Determine the (X, Y) coordinate at the center of the cell enclosing the given text.  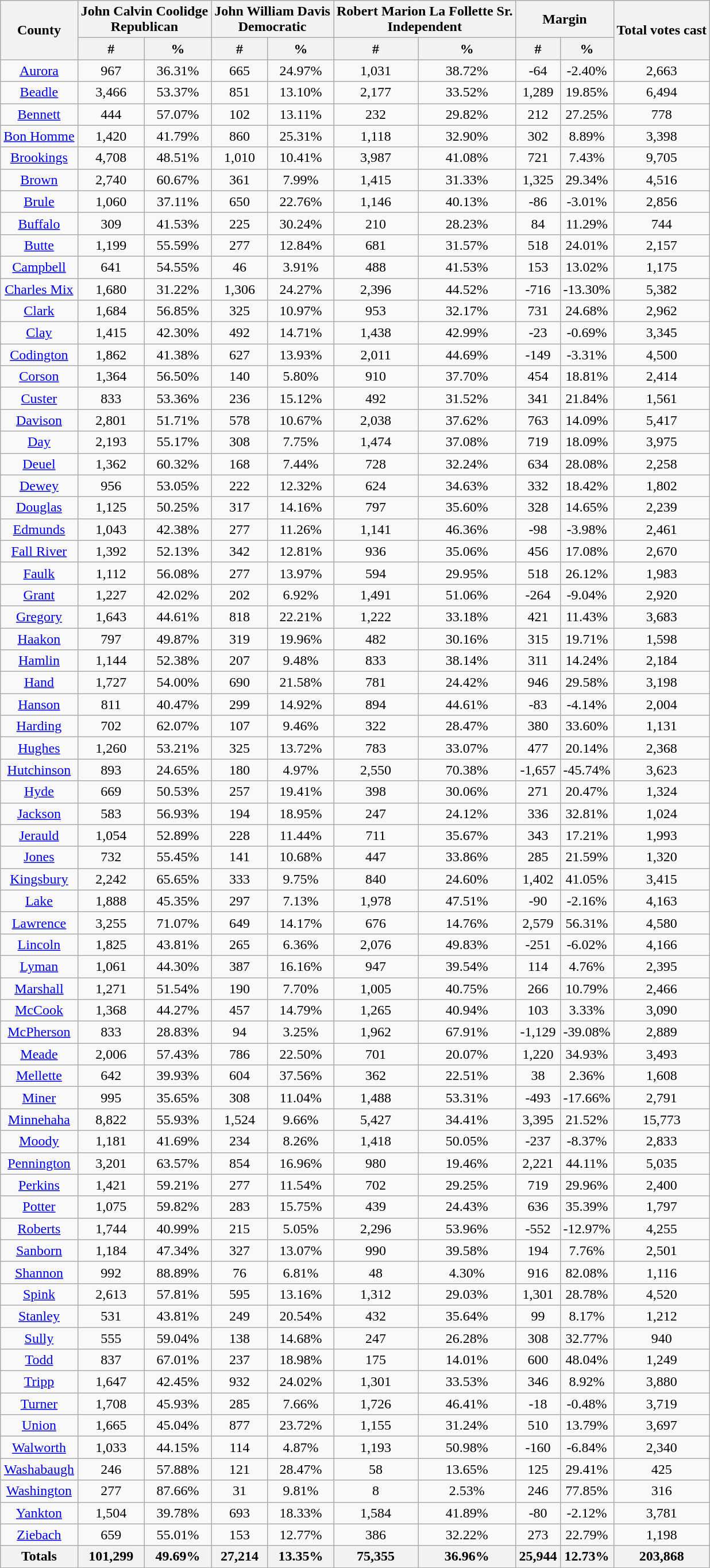
17.21% (587, 835)
650 (240, 202)
29.58% (587, 683)
18.98% (300, 1360)
19.71% (587, 639)
55.59% (177, 245)
47.34% (177, 1250)
7.44% (300, 464)
4.97% (300, 770)
669 (111, 792)
33.53% (467, 1382)
Bennett (39, 114)
2,889 (662, 1032)
Washington (39, 1491)
236 (240, 398)
-17.66% (587, 1098)
232 (376, 114)
980 (376, 1163)
9,705 (662, 158)
15,773 (662, 1120)
1,983 (662, 573)
57.43% (177, 1054)
1,680 (111, 289)
1,684 (111, 311)
Brookings (39, 158)
317 (240, 508)
40.99% (177, 1229)
29.34% (587, 180)
37.70% (467, 377)
693 (240, 1513)
58 (376, 1469)
24.60% (467, 879)
Hanson (39, 704)
13.79% (587, 1426)
2,856 (662, 202)
1,260 (111, 748)
28.83% (177, 1032)
-251 (538, 944)
676 (376, 923)
477 (538, 748)
19.41% (300, 792)
70.38% (467, 770)
33.60% (587, 726)
1,175 (662, 267)
1,325 (538, 180)
Ziebach (39, 1535)
1,727 (111, 683)
53.05% (177, 486)
35.67% (467, 835)
24.01% (587, 245)
Edmunds (39, 529)
228 (240, 835)
2,791 (662, 1098)
56.85% (177, 311)
45.35% (177, 901)
1,392 (111, 551)
12.73% (587, 1557)
316 (662, 1491)
125 (538, 1469)
328 (538, 508)
1,825 (111, 944)
65.65% (177, 879)
56.31% (587, 923)
19.96% (300, 639)
Robert Marion La Follette Sr.Independent (424, 20)
37.08% (467, 442)
1,402 (538, 879)
13.72% (300, 748)
Brule (39, 202)
2,004 (662, 704)
42.45% (177, 1382)
56.93% (177, 814)
32.81% (587, 814)
175 (376, 1360)
39.93% (177, 1076)
40.13% (467, 202)
3,781 (662, 1513)
1,491 (376, 595)
51.06% (467, 595)
Moody (39, 1141)
222 (240, 486)
1,504 (111, 1513)
6.81% (300, 1272)
24.27% (300, 289)
Buffalo (39, 223)
-552 (538, 1229)
52.38% (177, 661)
995 (111, 1098)
454 (538, 377)
44.15% (177, 1447)
Turner (39, 1404)
11.43% (587, 617)
62.07% (177, 726)
Charles Mix (39, 289)
627 (240, 355)
42.38% (177, 529)
2,920 (662, 595)
138 (240, 1338)
57.88% (177, 1469)
49.69% (177, 1557)
56.08% (177, 573)
315 (538, 639)
341 (538, 398)
711 (376, 835)
456 (538, 551)
2,184 (662, 661)
32.22% (467, 1535)
Douglas (39, 508)
595 (240, 1294)
13.10% (300, 92)
-12.97% (587, 1229)
10.41% (300, 158)
7.70% (300, 988)
54.00% (177, 683)
18.81% (587, 377)
1,561 (662, 398)
1,312 (376, 1294)
1,220 (538, 1054)
346 (538, 1382)
46 (240, 267)
297 (240, 901)
1,324 (662, 792)
24.68% (587, 311)
1,010 (240, 158)
44.52% (467, 289)
Harding (39, 726)
634 (538, 464)
9.48% (300, 661)
1,962 (376, 1032)
7.66% (300, 1404)
-8.37% (587, 1141)
71.07% (177, 923)
Grant (39, 595)
8,822 (111, 1120)
3.91% (300, 267)
Hughes (39, 748)
141 (240, 857)
2,006 (111, 1054)
21.52% (587, 1120)
299 (240, 704)
2,740 (111, 180)
16.96% (300, 1163)
-0.48% (587, 1404)
2,414 (662, 377)
42.02% (177, 595)
17.08% (587, 551)
257 (240, 792)
13.11% (300, 114)
75,355 (376, 1557)
910 (376, 377)
2,239 (662, 508)
343 (538, 835)
9.81% (300, 1491)
35.65% (177, 1098)
3,090 (662, 1011)
38.72% (467, 71)
744 (662, 223)
1,141 (376, 529)
6.36% (300, 944)
Bon Homme (39, 136)
14.17% (300, 923)
Margin (565, 20)
1,033 (111, 1447)
Union (39, 1426)
3,975 (662, 442)
1,608 (662, 1076)
2,400 (662, 1185)
24.02% (300, 1382)
-237 (538, 1141)
-1,129 (538, 1032)
50.25% (177, 508)
7.75% (300, 442)
4,520 (662, 1294)
-98 (538, 529)
333 (240, 879)
84 (538, 223)
55.17% (177, 442)
4,500 (662, 355)
8.89% (587, 136)
1,061 (111, 966)
-160 (538, 1447)
837 (111, 1360)
36.31% (177, 71)
4,516 (662, 180)
940 (662, 1338)
731 (538, 311)
-64 (538, 71)
1,227 (111, 595)
319 (240, 639)
2,368 (662, 748)
732 (111, 857)
Faulk (39, 573)
380 (538, 726)
1,362 (111, 464)
51.54% (177, 988)
2,550 (376, 770)
13.35% (300, 1557)
36.96% (467, 1557)
15.75% (300, 1207)
1,249 (662, 1360)
44.69% (467, 355)
1,146 (376, 202)
8.26% (300, 1141)
21.59% (587, 857)
1,364 (111, 377)
52.89% (177, 835)
35.06% (467, 551)
-3.98% (587, 529)
-83 (538, 704)
12.32% (300, 486)
1,665 (111, 1426)
1,043 (111, 529)
967 (111, 71)
3,683 (662, 617)
4,163 (662, 901)
190 (240, 988)
583 (111, 814)
41.69% (177, 1141)
327 (240, 1250)
37.56% (300, 1076)
55.01% (177, 1535)
1,265 (376, 1011)
-3.01% (587, 202)
49.83% (467, 944)
2,801 (111, 420)
18.95% (300, 814)
432 (376, 1316)
Gregory (39, 617)
22.79% (587, 1535)
53.31% (467, 1098)
28.08% (587, 464)
1,421 (111, 1185)
101,299 (111, 1557)
854 (240, 1163)
39.54% (467, 966)
32.90% (467, 136)
1,198 (662, 1535)
10.67% (300, 420)
266 (538, 988)
2,613 (111, 1294)
1,184 (111, 1250)
3.33% (587, 1011)
Clay (39, 333)
Roberts (39, 1229)
35.39% (587, 1207)
63.57% (177, 1163)
13.97% (300, 573)
2,663 (662, 71)
2,579 (538, 923)
1,647 (111, 1382)
33.86% (467, 857)
225 (240, 223)
29.25% (467, 1185)
786 (240, 1054)
-4.14% (587, 704)
24.65% (177, 770)
26.28% (467, 1338)
Deuel (39, 464)
Pennington (39, 1163)
48.04% (587, 1360)
42.99% (467, 333)
Perkins (39, 1185)
894 (376, 704)
3,719 (662, 1404)
322 (376, 726)
11.54% (300, 1185)
2,461 (662, 529)
336 (538, 814)
14.71% (300, 333)
102 (240, 114)
46.41% (467, 1404)
1,744 (111, 1229)
11.29% (587, 223)
31.33% (467, 180)
956 (111, 486)
444 (111, 114)
1,271 (111, 988)
Jones (39, 857)
21.58% (300, 683)
1,726 (376, 1404)
180 (240, 770)
7.43% (587, 158)
947 (376, 966)
-80 (538, 1513)
88.89% (177, 1272)
5.05% (300, 1229)
4,580 (662, 923)
249 (240, 1316)
46.36% (467, 529)
25,944 (538, 1557)
24.43% (467, 1207)
Lyman (39, 966)
2,076 (376, 944)
386 (376, 1535)
29.82% (467, 114)
33.18% (467, 617)
21.84% (587, 398)
60.67% (177, 180)
877 (240, 1426)
99 (538, 1316)
-9.04% (587, 595)
59.04% (177, 1338)
11.26% (300, 529)
3.25% (300, 1032)
34.63% (467, 486)
20.14% (587, 748)
271 (538, 792)
9.66% (300, 1120)
311 (538, 661)
309 (111, 223)
1,978 (376, 901)
22.50% (300, 1054)
-716 (538, 289)
1,418 (376, 1141)
Haakon (39, 639)
2,670 (662, 551)
55.93% (177, 1120)
Jackson (39, 814)
642 (111, 1076)
40.94% (467, 1011)
3,697 (662, 1426)
1,116 (662, 1272)
-23 (538, 333)
14.92% (300, 704)
990 (376, 1250)
20.47% (587, 792)
John William DavisDemocratic (272, 20)
24.12% (467, 814)
14.24% (587, 661)
-0.69% (587, 333)
1,131 (662, 726)
1,005 (376, 988)
9.46% (300, 726)
3,466 (111, 92)
-3.31% (587, 355)
1,024 (662, 814)
3,415 (662, 879)
3,623 (662, 770)
40.47% (177, 704)
Butte (39, 245)
457 (240, 1011)
Fall River (39, 551)
203,868 (662, 1557)
488 (376, 267)
33.07% (467, 748)
Potter (39, 1207)
14.68% (300, 1338)
54.55% (177, 267)
1,643 (111, 617)
44.11% (587, 1163)
10.79% (587, 988)
McPherson (39, 1032)
1,802 (662, 486)
10.68% (300, 857)
4,166 (662, 944)
McCook (39, 1011)
3,201 (111, 1163)
439 (376, 1207)
14.65% (587, 508)
-90 (538, 901)
35.64% (467, 1316)
County (39, 30)
59.21% (177, 1185)
22.76% (300, 202)
8.17% (587, 1316)
31.22% (177, 289)
1,306 (240, 289)
4,255 (662, 1229)
19.46% (467, 1163)
50.05% (467, 1141)
14.79% (300, 1011)
447 (376, 857)
47.51% (467, 901)
273 (538, 1535)
15.12% (300, 398)
916 (538, 1272)
Hyde (39, 792)
Custer (39, 398)
52.13% (177, 551)
2.36% (587, 1076)
31.52% (467, 398)
2,962 (662, 311)
Total votes cast (662, 30)
5,427 (376, 1120)
50.53% (177, 792)
932 (240, 1382)
Meade (39, 1054)
2,396 (376, 289)
1,708 (111, 1404)
5,382 (662, 289)
728 (376, 464)
2,177 (376, 92)
37.62% (467, 420)
Day (39, 442)
1,420 (111, 136)
57.07% (177, 114)
-6.02% (587, 944)
3,493 (662, 1054)
778 (662, 114)
604 (240, 1076)
851 (240, 92)
Lincoln (39, 944)
Stanley (39, 1316)
32.77% (587, 1338)
82.08% (587, 1272)
40.75% (467, 988)
5.80% (300, 377)
Hamlin (39, 661)
Spink (39, 1294)
-264 (538, 595)
283 (240, 1207)
Totals (39, 1557)
Davison (39, 420)
12.77% (300, 1535)
7.76% (587, 1250)
3,345 (662, 333)
42.30% (177, 333)
Walworth (39, 1447)
14.01% (467, 1360)
946 (538, 683)
41.05% (587, 879)
893 (111, 770)
-45.74% (587, 770)
531 (111, 1316)
67.91% (467, 1032)
1,488 (376, 1098)
-2.16% (587, 901)
2,466 (662, 988)
6.92% (300, 595)
14.16% (300, 508)
59.82% (177, 1207)
818 (240, 617)
41.79% (177, 136)
237 (240, 1360)
13.02% (587, 267)
2,242 (111, 879)
510 (538, 1426)
76 (240, 1272)
121 (240, 1469)
34.41% (467, 1120)
77.85% (587, 1491)
29.41% (587, 1469)
31 (240, 1491)
Aurora (39, 71)
387 (240, 966)
Miner (39, 1098)
24.97% (300, 71)
649 (240, 923)
1,060 (111, 202)
Beadle (39, 92)
32.24% (467, 464)
12.81% (300, 551)
53.21% (177, 748)
Lake (39, 901)
27.25% (587, 114)
-39.08% (587, 1032)
1,289 (538, 92)
398 (376, 792)
11.44% (300, 835)
2,395 (662, 966)
67.01% (177, 1360)
1,181 (111, 1141)
John Calvin CoolidgeRepublican (144, 20)
8 (376, 1491)
860 (240, 136)
Tripp (39, 1382)
13.65% (467, 1469)
1,118 (376, 136)
41.38% (177, 355)
1,075 (111, 1207)
-6.84% (587, 1447)
212 (538, 114)
12.84% (300, 245)
107 (240, 726)
7.99% (300, 180)
Washabaugh (39, 1469)
Minnehaha (39, 1120)
1,031 (376, 71)
1,144 (111, 661)
87.66% (177, 1491)
9.75% (300, 879)
3,880 (662, 1382)
60.32% (177, 464)
41.08% (467, 158)
Yankton (39, 1513)
600 (538, 1360)
28.78% (587, 1294)
-2.40% (587, 71)
14.09% (587, 420)
44.30% (177, 966)
936 (376, 551)
781 (376, 683)
Corson (39, 377)
Todd (39, 1360)
56.50% (177, 377)
362 (376, 1076)
-86 (538, 202)
103 (538, 1011)
Hand (39, 683)
5,417 (662, 420)
37.11% (177, 202)
Hutchinson (39, 770)
2,258 (662, 464)
1,584 (376, 1513)
-493 (538, 1098)
302 (538, 136)
25.31% (300, 136)
5,035 (662, 1163)
38.14% (467, 661)
168 (240, 464)
39.58% (467, 1250)
210 (376, 223)
19.85% (587, 92)
2,157 (662, 245)
265 (240, 944)
701 (376, 1054)
1,199 (111, 245)
20.07% (467, 1054)
641 (111, 267)
215 (240, 1229)
361 (240, 180)
34.93% (587, 1054)
55.45% (177, 857)
53.37% (177, 92)
29.03% (467, 1294)
4.87% (300, 1447)
53.36% (177, 398)
840 (376, 879)
1,320 (662, 857)
41.89% (467, 1513)
1,054 (111, 835)
425 (662, 1469)
38 (538, 1076)
-13.30% (587, 289)
Mellette (39, 1076)
27,214 (240, 1557)
13.93% (300, 355)
48 (376, 1272)
22.51% (467, 1076)
31.24% (467, 1426)
2,340 (662, 1447)
Codington (39, 355)
1,193 (376, 1447)
30.16% (467, 639)
659 (111, 1535)
-1,657 (538, 770)
721 (538, 158)
Lawrence (39, 923)
-149 (538, 355)
16.16% (300, 966)
18.42% (587, 486)
3,255 (111, 923)
2,011 (376, 355)
763 (538, 420)
30.06% (467, 792)
811 (111, 704)
10.97% (300, 311)
Clark (39, 311)
332 (538, 486)
1,797 (662, 1207)
3,395 (538, 1120)
22.21% (300, 617)
29.95% (467, 573)
3,198 (662, 683)
49.87% (177, 639)
45.04% (177, 1426)
681 (376, 245)
Dewey (39, 486)
26.12% (587, 573)
28.23% (467, 223)
234 (240, 1141)
1,993 (662, 835)
13.07% (300, 1250)
45.93% (177, 1404)
992 (111, 1272)
-2.12% (587, 1513)
Campbell (39, 267)
7.13% (300, 901)
94 (240, 1032)
783 (376, 748)
2.53% (467, 1491)
1,888 (111, 901)
23.72% (300, 1426)
555 (111, 1338)
2,833 (662, 1141)
140 (240, 377)
636 (538, 1207)
1,222 (376, 617)
421 (538, 617)
39.78% (177, 1513)
Kingsbury (39, 879)
13.16% (300, 1294)
Shannon (39, 1272)
11.04% (300, 1098)
6,494 (662, 92)
14.76% (467, 923)
4,708 (111, 158)
Sanborn (39, 1250)
1,155 (376, 1426)
Sully (39, 1338)
2,193 (111, 442)
1,598 (662, 639)
32.17% (467, 311)
1,212 (662, 1316)
3,987 (376, 158)
578 (240, 420)
-18 (538, 1404)
20.54% (300, 1316)
29.96% (587, 1185)
665 (240, 71)
18.33% (300, 1513)
33.52% (467, 92)
2,296 (376, 1229)
30.24% (300, 223)
1,474 (376, 442)
4.76% (587, 966)
202 (240, 595)
Brown (39, 180)
953 (376, 311)
1,368 (111, 1011)
24.42% (467, 683)
50.98% (467, 1447)
35.60% (467, 508)
2,221 (538, 1163)
Marshall (39, 988)
4.30% (467, 1272)
1,862 (111, 355)
48.51% (177, 158)
3,398 (662, 136)
342 (240, 551)
18.09% (587, 442)
1,524 (240, 1120)
1,112 (111, 573)
44.27% (177, 1011)
57.81% (177, 1294)
2,038 (376, 420)
482 (376, 639)
1,438 (376, 333)
2,501 (662, 1250)
31.57% (467, 245)
594 (376, 573)
1,125 (111, 508)
Jerauld (39, 835)
53.96% (467, 1229)
624 (376, 486)
51.71% (177, 420)
690 (240, 683)
207 (240, 661)
8.92% (587, 1382)
